Detect which cell encompasses the target text, then output its [x, y] center coordinate. 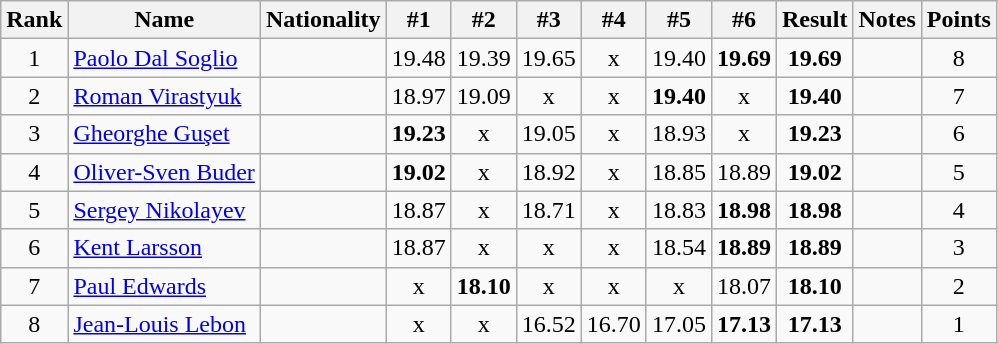
Nationality [323, 20]
Sergey Nikolayev [164, 210]
Jean-Louis Lebon [164, 324]
19.65 [548, 58]
19.48 [418, 58]
18.97 [418, 96]
Notes [887, 20]
Kent Larsson [164, 248]
Points [958, 20]
18.93 [678, 134]
Paul Edwards [164, 286]
18.85 [678, 172]
18.92 [548, 172]
18.07 [744, 286]
Roman Virastyuk [164, 96]
#4 [614, 20]
#1 [418, 20]
Rank [34, 20]
#2 [484, 20]
Result [815, 20]
#5 [678, 20]
#6 [744, 20]
17.05 [678, 324]
19.05 [548, 134]
18.83 [678, 210]
16.70 [614, 324]
Paolo Dal Soglio [164, 58]
18.71 [548, 210]
18.54 [678, 248]
Oliver-Sven Buder [164, 172]
16.52 [548, 324]
#3 [548, 20]
Gheorghe Guşet [164, 134]
19.09 [484, 96]
Name [164, 20]
19.39 [484, 58]
